Pinpoint the cell where the given text exists, returning its [x, y] midpoint coordinate. 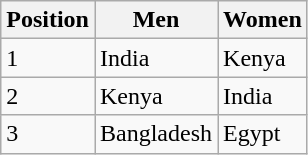
Egypt [263, 134]
Position [48, 20]
Bangladesh [156, 134]
3 [48, 134]
2 [48, 96]
Women [263, 20]
1 [48, 58]
Men [156, 20]
